Capture the cell that displays the provided text and extract its (X, Y) central coordinate. 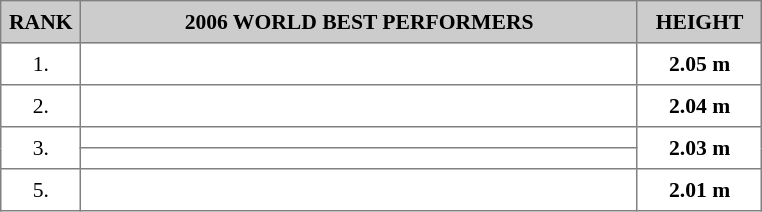
2.04 m (699, 106)
3. (41, 148)
2.01 m (699, 190)
5. (41, 190)
1. (41, 64)
2.05 m (699, 64)
HEIGHT (699, 22)
2006 WORLD BEST PERFORMERS (359, 22)
2.03 m (699, 148)
2. (41, 106)
RANK (41, 22)
